Pinpoint the cell where the given text exists, returning its (x, y) midpoint coordinate. 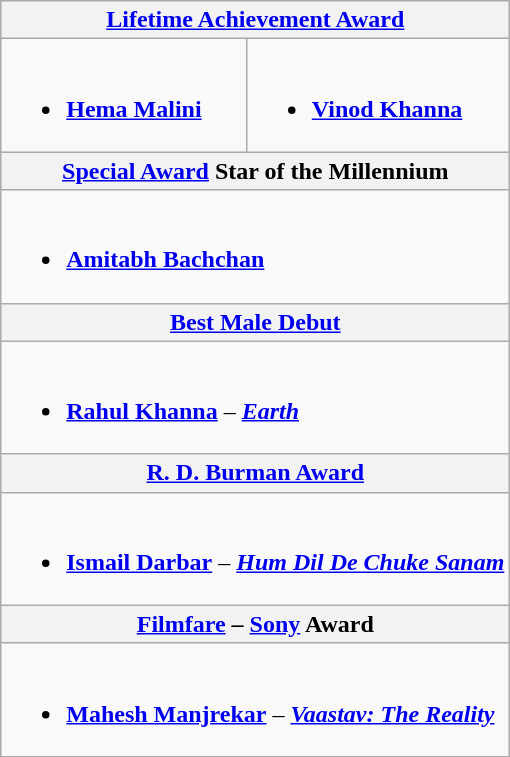
Lifetime Achievement Award (256, 20)
Rahul Khanna – Earth (256, 398)
Special Award Star of the Millennium (256, 171)
Hema Malini (124, 96)
R. D. Burman Award (256, 473)
Filmfare – Sony Award (256, 624)
Vinod Khanna (378, 96)
Mahesh Manjrekar – Vaastav: The Reality (256, 700)
Best Male Debut (256, 322)
Ismail Darbar – Hum Dil De Chuke Sanam (256, 548)
Amitabh Bachchan (256, 246)
